Search for the cell housing the specified text and yield its (X, Y) center coordinate. 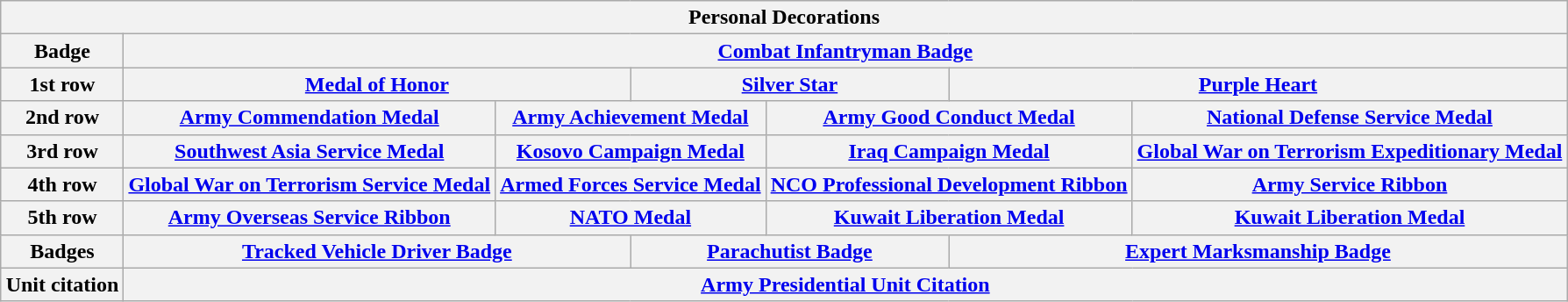
Unit citation (62, 284)
Army Commendation Medal (310, 118)
NATO Medal (631, 218)
3rd row (62, 151)
1st row (62, 84)
Armed Forces Service Medal (631, 184)
Army Good Conduct Medal (949, 118)
Badges (62, 251)
Parachutist Badge (789, 251)
Medal of Honor (377, 84)
National Defense Service Medal (1350, 118)
2nd row (62, 118)
4th row (62, 184)
Personal Decorations (784, 18)
Purple Heart (1258, 84)
Kosovo Campaign Medal (631, 151)
Army Presidential Unit Citation (845, 284)
Global War on Terrorism Expeditionary Medal (1350, 151)
Expert Marksmanship Badge (1258, 251)
Combat Infantryman Badge (845, 51)
Army Achievement Medal (631, 118)
Tracked Vehicle Driver Badge (377, 251)
Silver Star (789, 84)
5th row (62, 218)
Southwest Asia Service Medal (310, 151)
NCO Professional Development Ribbon (949, 184)
Badge (62, 51)
Army Overseas Service Ribbon (310, 218)
Iraq Campaign Medal (949, 151)
Army Service Ribbon (1350, 184)
Global War on Terrorism Service Medal (310, 184)
